Return the (X, Y) coordinate for the center point of the cell that contains the specified text.  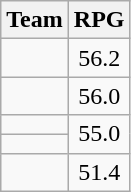
55.0 (99, 134)
56.0 (99, 96)
51.4 (99, 172)
56.2 (99, 58)
Team (35, 20)
RPG (99, 20)
